Output the (X, Y) coordinate of the center of the cell containing the given text.  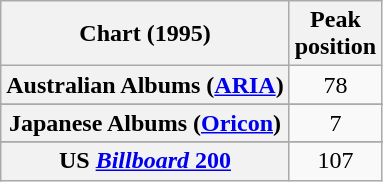
78 (335, 85)
107 (335, 161)
US Billboard 200 (145, 161)
Japanese Albums (Oricon) (145, 123)
7 (335, 123)
Peakposition (335, 34)
Australian Albums (ARIA) (145, 85)
Chart (1995) (145, 34)
